Identify which cell holds the provided text, then report its [X, Y] central coordinate. 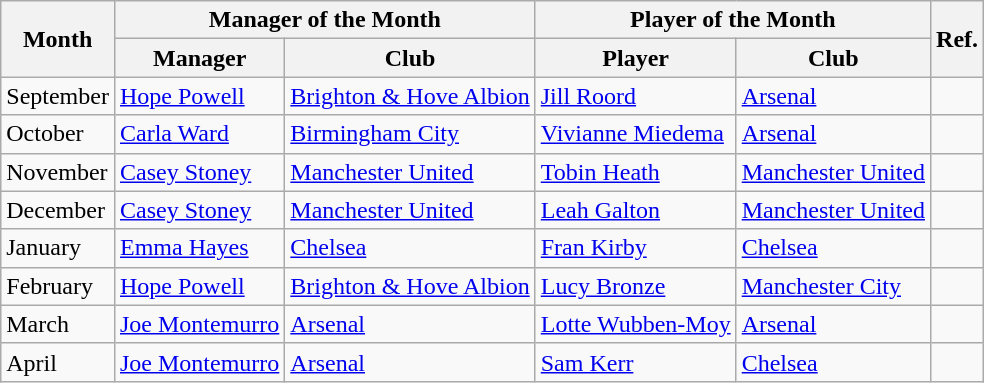
February [58, 286]
April [58, 362]
Leah Galton [636, 210]
October [58, 134]
Sam Kerr [636, 362]
Month [58, 39]
Manager [199, 58]
Player of the Month [732, 20]
November [58, 172]
March [58, 324]
Ref. [958, 39]
Birmingham City [410, 134]
Emma Hayes [199, 248]
Manchester City [833, 286]
January [58, 248]
Player [636, 58]
Fran Kirby [636, 248]
Vivianne Miedema [636, 134]
Tobin Heath [636, 172]
Manager of the Month [324, 20]
December [58, 210]
Carla Ward [199, 134]
Jill Roord [636, 96]
Lucy Bronze [636, 286]
September [58, 96]
Lotte Wubben-Moy [636, 324]
